For the text-containing cell, return its midpoint in [X, Y] coordinate format. 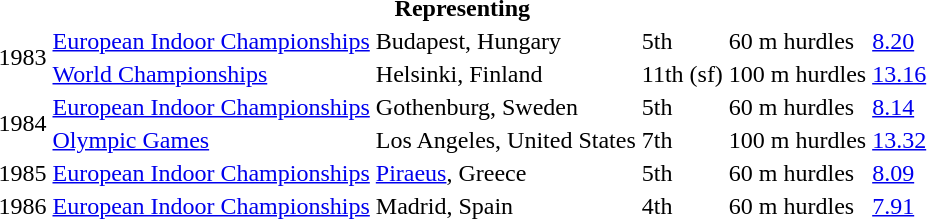
Olympic Games [211, 140]
Los Angeles, United States [506, 140]
Piraeus, Greece [506, 173]
7th [682, 140]
Budapest, Hungary [506, 41]
World Championships [211, 74]
Gothenburg, Sweden [506, 107]
11th (sf) [682, 74]
Helsinki, Finland [506, 74]
